From the cell containing the given text, extract its center point as (X, Y) coordinate. 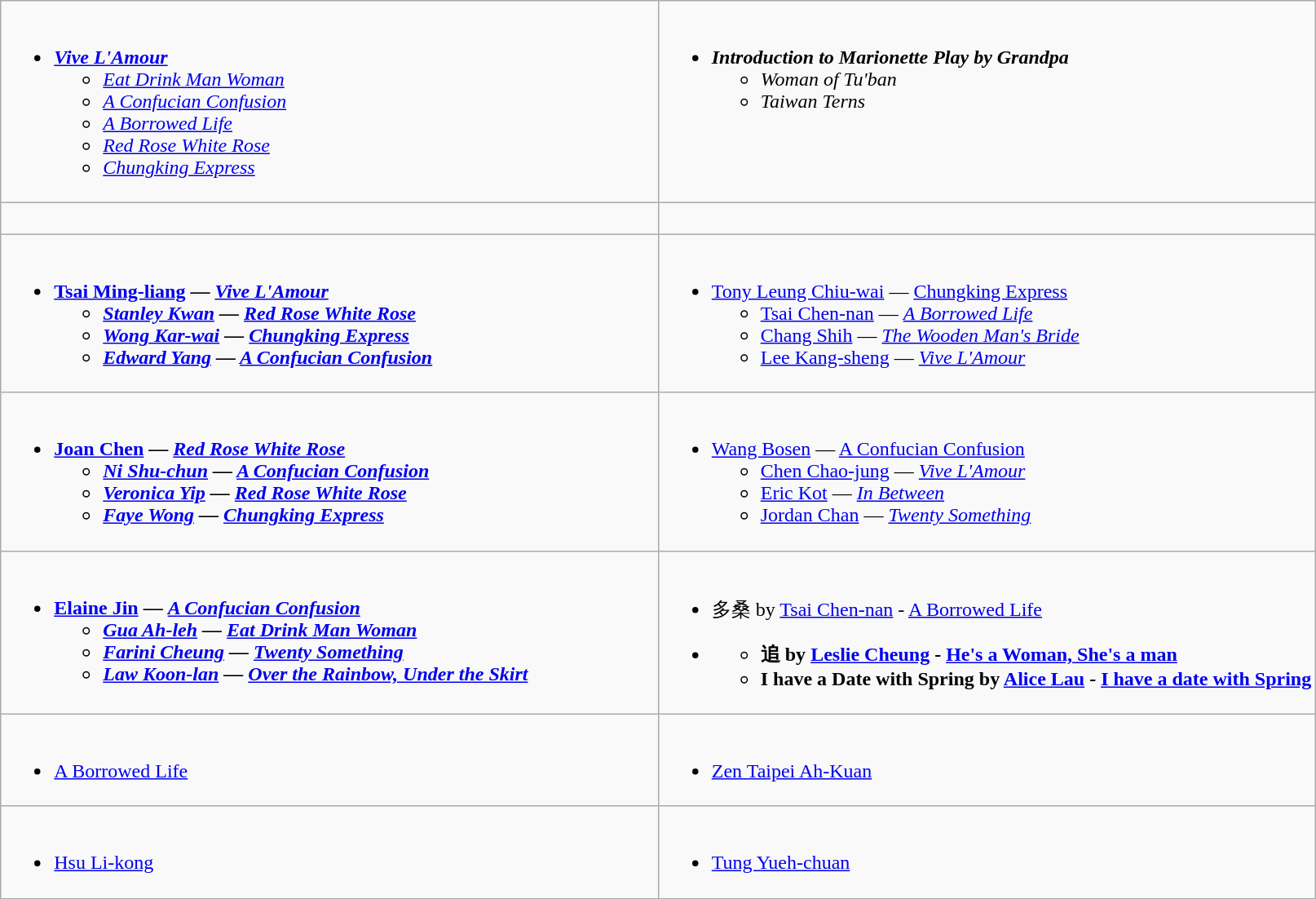
Zen Taipei Ah-Kuan (987, 760)
A Borrowed Life (329, 760)
Vive L'AmourEat Drink Man WomanA Confucian ConfusionA Borrowed LifeRed Rose White RoseChungking Express (329, 102)
Hsu Li-kong (329, 852)
Introduction to Marionette Play by GrandpaWoman of Tu'banTaiwan Terns (987, 102)
Wang Bosen — A Confucian ConfusionChen Chao-jung — Vive L'AmourEric Kot — In BetweenJordan Chan — Twenty Something (987, 472)
Elaine Jin — A Confucian ConfusionGua Ah-leh — Eat Drink Man WomanFarini Cheung — Twenty SomethingLaw Koon-lan — Over the Rainbow, Under the Skirt (329, 632)
Tsai Ming-liang — Vive L'AmourStanley Kwan — Red Rose White RoseWong Kar-wai — Chungking ExpressEdward Yang — A Confucian Confusion (329, 313)
多桑 by Tsai Chen-nan - A Borrowed Life追 by Leslie Cheung - He's a Woman, She's a manI have a Date with Spring by Alice Lau - I have a date with Spring (987, 632)
Tony Leung Chiu-wai — Chungking ExpressTsai Chen-nan — A Borrowed LifeChang Shih — The Wooden Man's BrideLee Kang-sheng — Vive L'Amour (987, 313)
Joan Chen — Red Rose White RoseNi Shu-chun — A Confucian ConfusionVeronica Yip — Red Rose White RoseFaye Wong — Chungking Express (329, 472)
Tung Yueh-chuan (987, 852)
